Search for the cell housing the specified text and yield its [x, y] center coordinate. 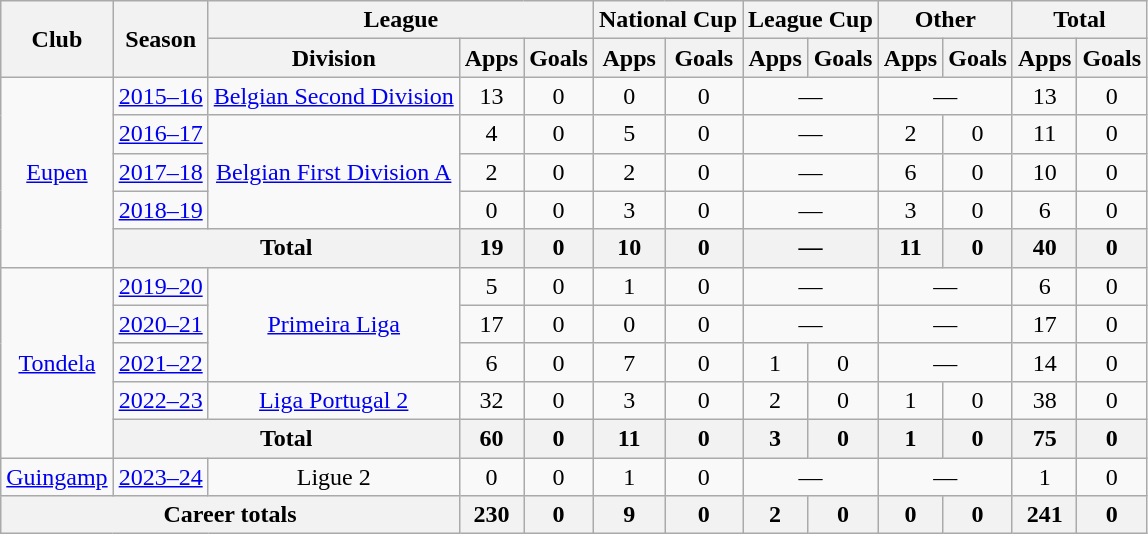
National Cup [668, 20]
2020–21 [160, 324]
2016–17 [160, 134]
Eupen [57, 172]
40 [1044, 248]
2021–22 [160, 362]
League [400, 20]
19 [491, 248]
Other [945, 20]
Guingamp [57, 477]
241 [1044, 515]
Division [334, 58]
Tondela [57, 362]
60 [491, 438]
9 [629, 515]
Club [57, 39]
Belgian First Division A [334, 172]
Primeira Liga [334, 324]
Ligue 2 [334, 477]
Liga Portugal 2 [334, 400]
Career totals [230, 515]
2022–23 [160, 400]
Season [160, 39]
7 [629, 362]
230 [491, 515]
2017–18 [160, 172]
4 [491, 134]
League Cup [811, 20]
2015–16 [160, 96]
2023–24 [160, 477]
2018–19 [160, 210]
32 [491, 400]
2019–20 [160, 286]
38 [1044, 400]
14 [1044, 362]
Belgian Second Division [334, 96]
75 [1044, 438]
